Output the (X, Y) coordinate of the center of the cell containing the given text.  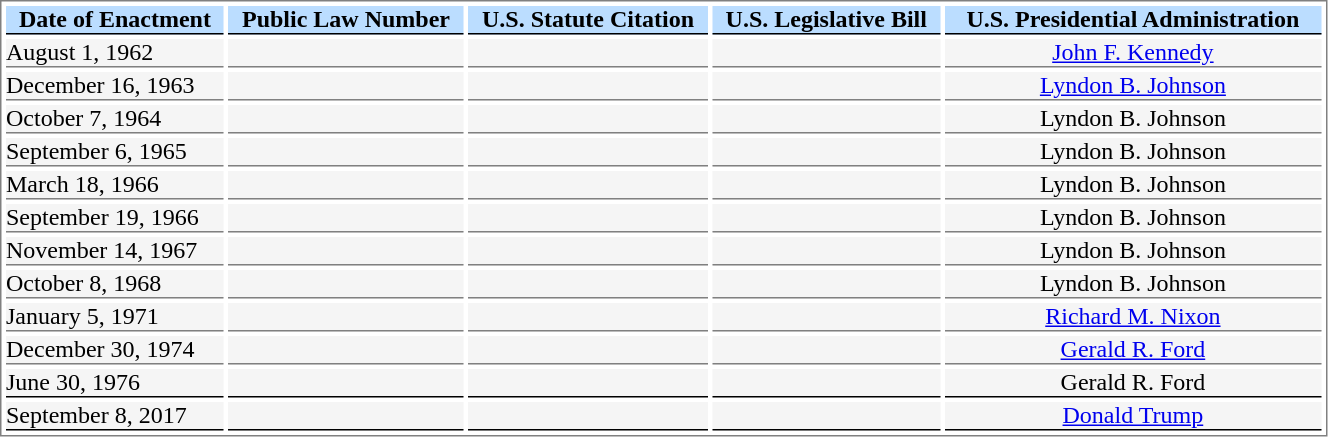
September 6, 1965 (115, 152)
Date of Enactment (115, 20)
January 5, 1971 (115, 317)
December 16, 1963 (115, 86)
December 30, 1974 (115, 350)
John F. Kennedy (1134, 53)
November 14, 1967 (115, 251)
Richard M. Nixon (1134, 317)
August 1, 1962 (115, 53)
September 8, 2017 (115, 416)
March 18, 1966 (115, 185)
June 30, 1976 (115, 383)
September 19, 1966 (115, 218)
U.S. Presidential Administration (1134, 20)
Donald Trump (1134, 416)
October 8, 1968 (115, 284)
Public Law Number (346, 20)
October 7, 1964 (115, 119)
U.S. Legislative Bill (826, 20)
U.S. Statute Citation (588, 20)
